Scan for the cell matching the given text and deliver its [X, Y] coordinate at center. 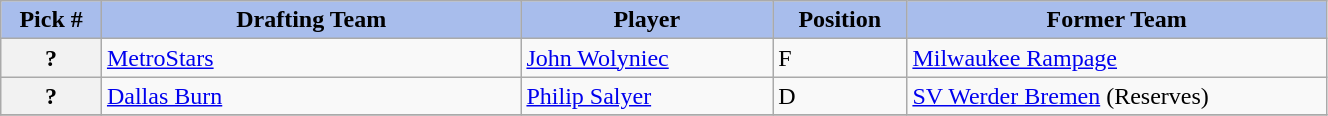
D [840, 96]
Milwaukee Rampage [1117, 58]
Pick # [52, 20]
Drafting Team [311, 20]
Position [840, 20]
Dallas Burn [311, 96]
SV Werder Bremen (Reserves) [1117, 96]
Player [647, 20]
MetroStars [311, 58]
F [840, 58]
Philip Salyer [647, 96]
Former Team [1117, 20]
John Wolyniec [647, 58]
